Scan for the cell matching the given text and deliver its (X, Y) coordinate at center. 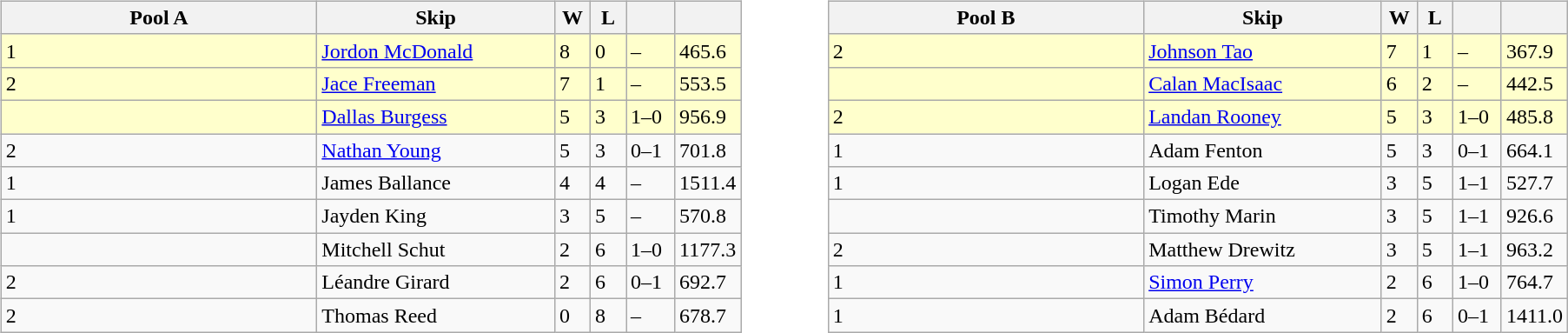
926.6 (1534, 216)
678.7 (708, 316)
Pool A (159, 17)
764.7 (1534, 283)
Johnson Tao (1263, 50)
Nathan Young (436, 150)
James Ballance (436, 183)
Léandre Girard (436, 283)
Mitchell Schut (436, 250)
Logan Ede (1263, 183)
Jace Freeman (436, 83)
Pool B (986, 17)
701.8 (708, 150)
Adam Fenton (1263, 150)
Thomas Reed (436, 316)
465.6 (708, 50)
Matthew Drewitz (1263, 250)
570.8 (708, 216)
Dallas Burgess (436, 117)
Calan MacIsaac (1263, 83)
664.1 (1534, 150)
Timothy Marin (1263, 216)
442.5 (1534, 83)
Simon Perry (1263, 283)
1177.3 (708, 250)
956.9 (708, 117)
Jayden King (436, 216)
527.7 (1534, 183)
Landan Rooney (1263, 117)
Jordon McDonald (436, 50)
963.2 (1534, 250)
1511.4 (708, 183)
692.7 (708, 283)
485.8 (1534, 117)
553.5 (708, 83)
1411.0 (1534, 316)
Adam Bédard (1263, 316)
367.9 (1534, 50)
